Locate the cell with the specified text and output its (X, Y) center coordinate. 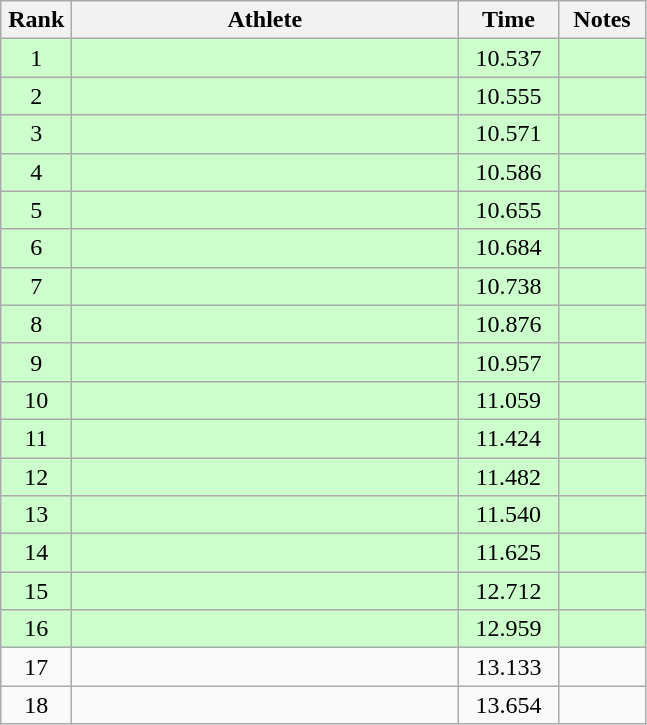
17 (36, 667)
10.684 (508, 248)
12.712 (508, 591)
15 (36, 591)
13.654 (508, 705)
10.957 (508, 362)
11.540 (508, 515)
Athlete (265, 20)
10.738 (508, 286)
18 (36, 705)
10 (36, 400)
Notes (602, 20)
10.586 (508, 172)
9 (36, 362)
13 (36, 515)
10.555 (508, 96)
3 (36, 134)
Time (508, 20)
2 (36, 96)
12 (36, 477)
10.537 (508, 58)
10.571 (508, 134)
10.655 (508, 210)
10.876 (508, 324)
11 (36, 438)
13.133 (508, 667)
5 (36, 210)
1 (36, 58)
7 (36, 286)
12.959 (508, 629)
6 (36, 248)
11.424 (508, 438)
Rank (36, 20)
11.625 (508, 553)
16 (36, 629)
11.482 (508, 477)
8 (36, 324)
11.059 (508, 400)
14 (36, 553)
4 (36, 172)
